Pinpoint the cell where the given text exists, returning its [x, y] midpoint coordinate. 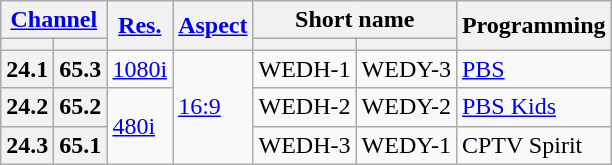
Programming [534, 26]
Short name [354, 20]
Aspect [213, 26]
PBS [534, 69]
16:9 [213, 107]
CPTV Spirit [534, 145]
Channel [54, 20]
1080i [140, 69]
24.2 [28, 107]
WEDY-2 [406, 107]
24.3 [28, 145]
WEDH-3 [304, 145]
WEDH-1 [304, 69]
WEDY-1 [406, 145]
65.3 [80, 69]
480i [140, 126]
Res. [140, 26]
65.1 [80, 145]
WEDY-3 [406, 69]
24.1 [28, 69]
WEDH-2 [304, 107]
65.2 [80, 107]
PBS Kids [534, 107]
